Identify which cell holds the provided text, then report its [x, y] central coordinate. 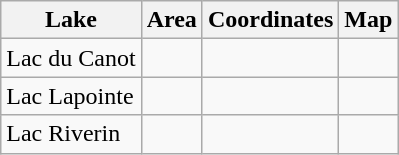
Area [172, 20]
Coordinates [270, 20]
Lake [71, 20]
Map [368, 20]
Lac Lapointe [71, 96]
Lac du Canot [71, 58]
Lac Riverin [71, 134]
